Search for the cell housing the specified text and yield its [X, Y] center coordinate. 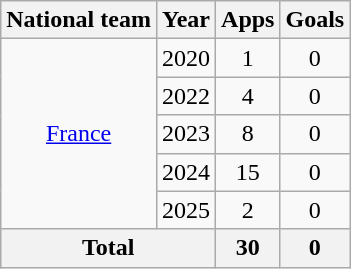
France [79, 134]
2020 [186, 58]
2023 [186, 134]
2024 [186, 172]
2022 [186, 96]
National team [79, 20]
4 [248, 96]
2 [248, 210]
30 [248, 248]
8 [248, 134]
Apps [248, 20]
Goals [315, 20]
15 [248, 172]
1 [248, 58]
Year [186, 20]
2025 [186, 210]
Total [108, 248]
